Extract the (X, Y) coordinate from the center of the cell holding the provided text.  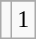
1 (24, 20)
